For the text-containing cell, return its midpoint in (x, y) coordinate format. 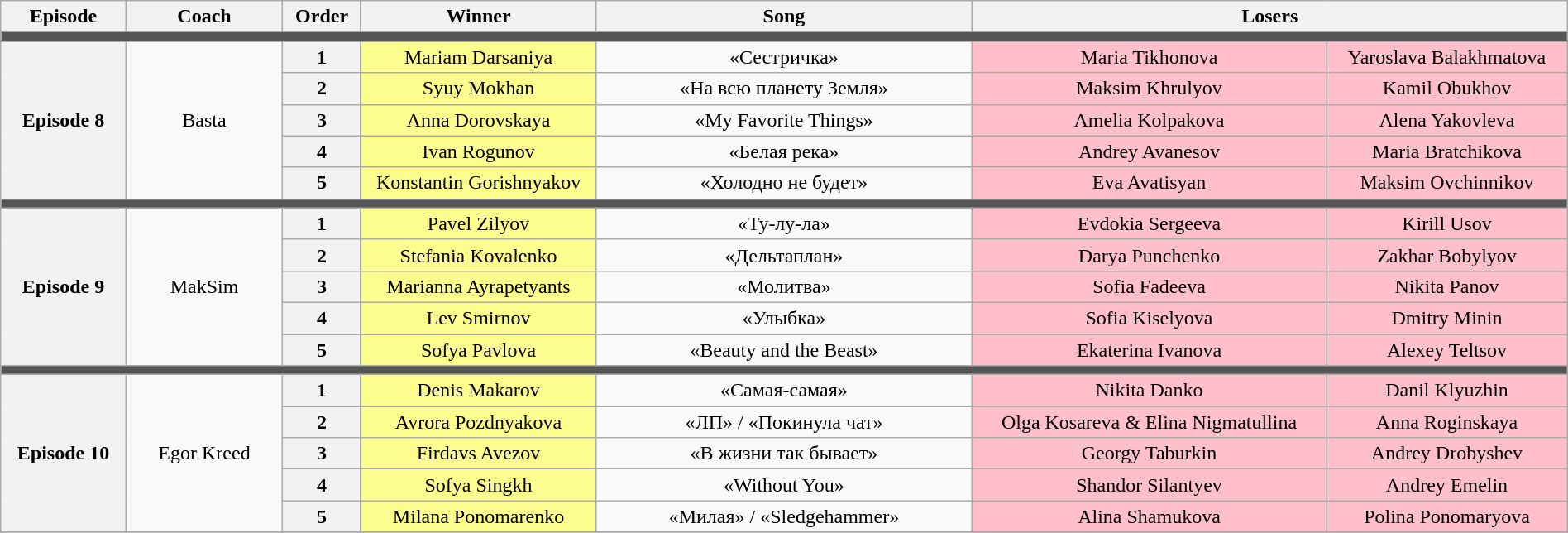
Sofia Kiselyova (1149, 318)
Georgy Taburkin (1149, 454)
Maksim Khrulyov (1149, 89)
Ivan Rogunov (478, 151)
«Сестричка» (784, 57)
Basta (203, 120)
Anna Dorovskaya (478, 120)
«Милая» / «Sledgehammer» (784, 516)
Evdokia Sergeeva (1149, 223)
«Молитва» (784, 286)
Maksim Ovchinnikov (1447, 183)
Egor Kreed (203, 454)
Maria Tikhonova (1149, 57)
Kamil Obukhov (1447, 89)
Alina Shamukova (1149, 516)
«My Favorite Things» (784, 120)
MakSim (203, 286)
Shandor Silantyev (1149, 485)
«Холодно не будет» (784, 183)
Kirill Usov (1447, 223)
Olga Kosareva & Elina Nigmatullina (1149, 422)
Sofya Pavlova (478, 350)
Andrey Drobyshev (1447, 454)
Andrey Emelin (1447, 485)
Mariam Darsaniya (478, 57)
Zakhar Bobylyov (1447, 255)
Lev Smirnov (478, 318)
Alexey Teltsov (1447, 350)
«Улыбка» (784, 318)
Order (323, 17)
Firdavs Avezov (478, 454)
Nikita Danko (1149, 391)
Episode 9 (64, 286)
«Ту-лу-ла» (784, 223)
Yaroslava Balakhmatova (1447, 57)
Milana Ponomarenko (478, 516)
Maria Bratchikova (1447, 151)
Stefania Kovalenko (478, 255)
Losers (1269, 17)
Konstantin Gorishnyakov (478, 183)
Sofia Fadeeva (1149, 286)
Sofya Singkh (478, 485)
Pavel Zilyov (478, 223)
Coach (203, 17)
«Without You» (784, 485)
Alena Yakovleva (1447, 120)
«На всю планету Земля» (784, 89)
«Дельтаплан» (784, 255)
Polina Ponomaryova (1447, 516)
«Самая-самая» (784, 391)
Episode 10 (64, 454)
Eva Avatisyan (1149, 183)
Winner (478, 17)
Episode (64, 17)
Marianna Ayrapetyants (478, 286)
«Beauty and the Beast» (784, 350)
Amelia Kolpakova (1149, 120)
Avrora Pozdnyakova (478, 422)
Episode 8 (64, 120)
«ЛП» / «Покинула чат» (784, 422)
Anna Roginskaya (1447, 422)
«В жизни так бывает» (784, 454)
Ekaterina Ivanova (1149, 350)
Andrey Avanesov (1149, 151)
Song (784, 17)
Syuy Mokhan (478, 89)
Denis Makarov (478, 391)
Darya Punchenko (1149, 255)
Dmitry Minin (1447, 318)
«Белая река» (784, 151)
Nikita Panov (1447, 286)
Danil Klyuzhin (1447, 391)
